Scan for the cell matching the given text and deliver its (x, y) coordinate at center. 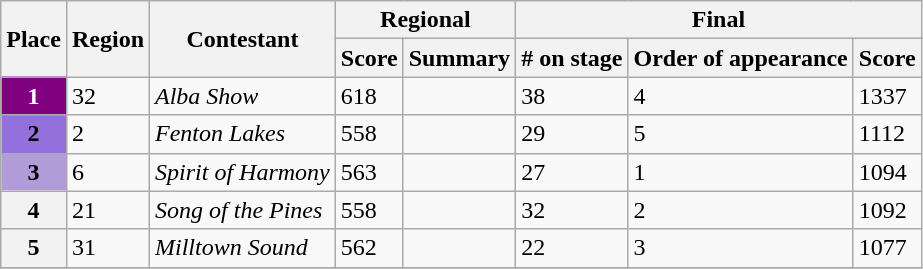
Alba Show (243, 96)
562 (369, 248)
Final (719, 20)
6 (108, 172)
Milltown Sound (243, 248)
Spirit of Harmony (243, 172)
Place (34, 39)
Summary (459, 58)
Region (108, 39)
1077 (887, 248)
Regional (425, 20)
38 (572, 96)
21 (108, 210)
Fenton Lakes (243, 134)
1092 (887, 210)
618 (369, 96)
22 (572, 248)
# on stage (572, 58)
Contestant (243, 39)
563 (369, 172)
1112 (887, 134)
31 (108, 248)
27 (572, 172)
1337 (887, 96)
Song of the Pines (243, 210)
29 (572, 134)
Order of appearance (740, 58)
1094 (887, 172)
